Scan for the cell matching the given text and deliver its [X, Y] coordinate at center. 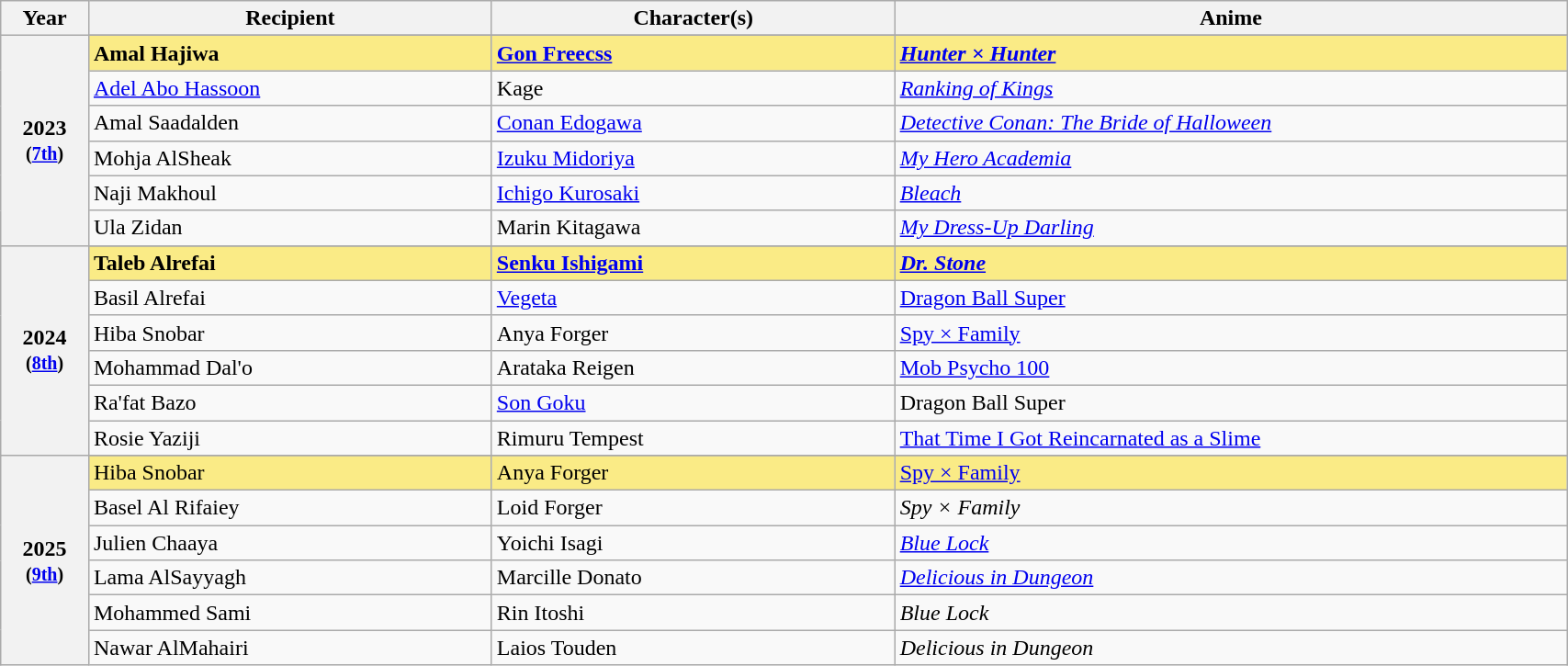
Anime [1231, 18]
Ranking of Kings [1231, 88]
Naji Makhoul [290, 193]
2023 (7th) [45, 141]
Mob Psycho 100 [1231, 367]
That Time I Got Reincarnated as a Slime [1231, 438]
Izuku Midoriya [693, 158]
Character(s) [693, 18]
2025 (9th) [45, 560]
Ichigo Kurosaki [693, 193]
Senku Ishigami [693, 263]
Basel Al Rifaiey [290, 508]
Lama AlSayyagh [290, 578]
Arataka Reigen [693, 367]
Gon Freecss [693, 53]
Marin Kitagawa [693, 228]
Bleach [1231, 193]
Loid Forger [693, 508]
Yoichi Isagi [693, 543]
Son Goku [693, 402]
Rin Itoshi [693, 613]
Mohammed Sami [290, 613]
Adel Abo Hassoon [290, 88]
Taleb Alrefai [290, 263]
My Hero Academia [1231, 158]
Detective Conan: The Bride of Halloween [1231, 123]
Amal Saadalden [290, 123]
Conan Edogawa [693, 123]
Kage [693, 88]
Ra'fat Bazo [290, 402]
Year [45, 18]
Basil Alrefai [290, 298]
Dr. Stone [1231, 263]
Rimuru Tempest [693, 438]
Amal Hajiwa [290, 53]
Laios Touden [693, 648]
Julien Chaaya [290, 543]
Recipient [290, 18]
2024 (8th) [45, 350]
Nawar AlMahairi [290, 648]
Hunter × Hunter [1231, 53]
Rosie Yaziji [290, 438]
Ula Zidan [290, 228]
Mohammad Dal'o [290, 367]
Marcille Donato [693, 578]
Vegeta [693, 298]
My Dress-Up Darling [1231, 228]
Mohja AlSheak [290, 158]
